Return (x, y) of the center of cell containing provided text 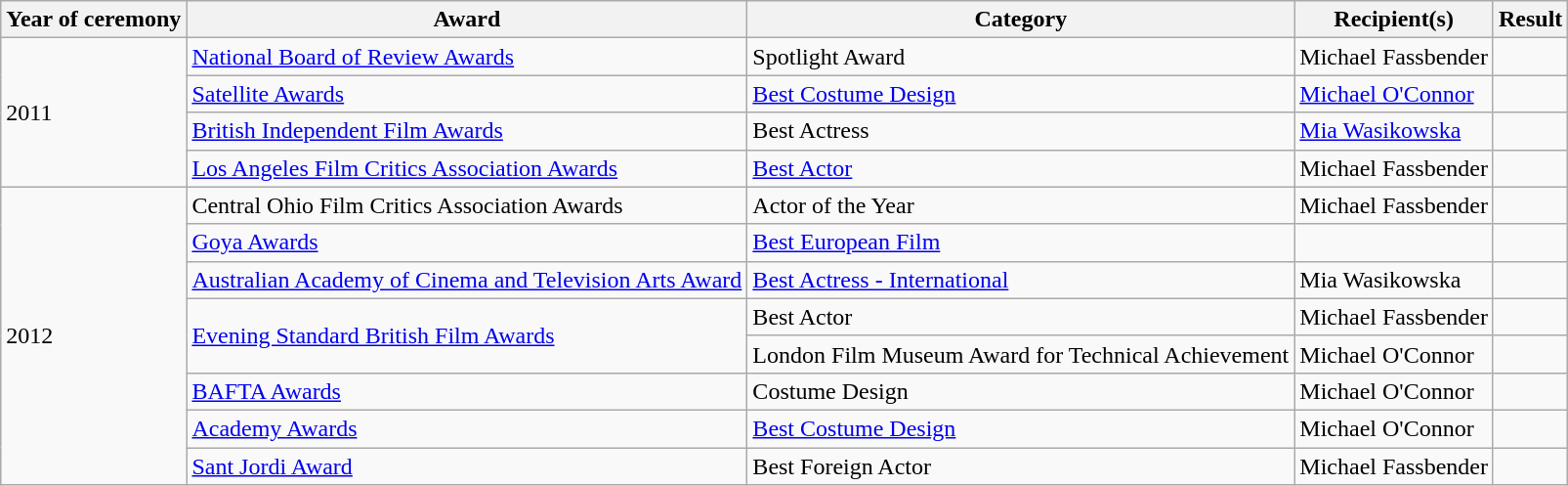
Result (1530, 20)
Spotlight Award (1021, 57)
Year of ceremony (94, 20)
Los Angeles Film Critics Association Awards (467, 168)
Award (467, 20)
Best Actress (1021, 131)
Category (1021, 20)
Evening Standard British Film Awards (467, 335)
Actor of the Year (1021, 205)
Best European Film (1021, 243)
Central Ohio Film Critics Association Awards (467, 205)
2012 (94, 335)
British Independent Film Awards (467, 131)
Sant Jordi Award (467, 466)
National Board of Review Awards (467, 57)
Recipient(s) (1394, 20)
Costume Design (1021, 391)
Best Actress - International (1021, 280)
Satellite Awards (467, 94)
London Film Museum Award for Technical Achievement (1021, 354)
Australian Academy of Cinema and Television Arts Award (467, 280)
2011 (94, 112)
Best Foreign Actor (1021, 466)
Goya Awards (467, 243)
BAFTA Awards (467, 391)
Academy Awards (467, 428)
